Find where the given text appears and provide that cell's center as (X, Y) coordinate. 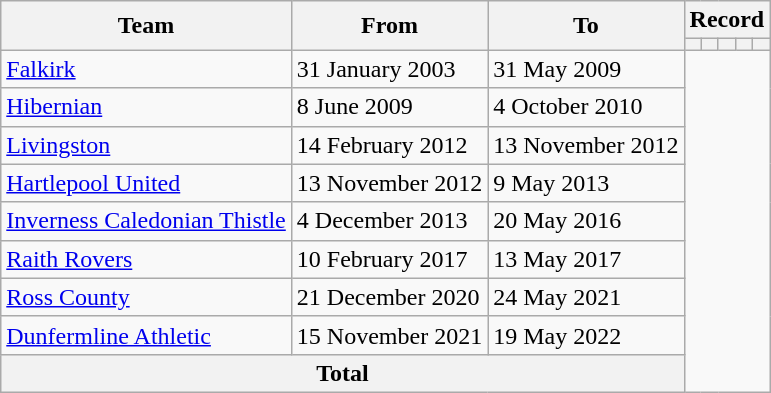
21 December 2020 (389, 297)
Inverness Caledonian Thistle (146, 221)
To (586, 26)
Falkirk (146, 69)
20 May 2016 (586, 221)
31 May 2009 (586, 69)
10 February 2017 (389, 259)
Record (727, 20)
Team (146, 26)
Hibernian (146, 107)
Total (342, 373)
14 February 2012 (389, 145)
15 November 2021 (389, 335)
4 October 2010 (586, 107)
24 May 2021 (586, 297)
19 May 2022 (586, 335)
Raith Rovers (146, 259)
Livingston (146, 145)
Dunfermline Athletic (146, 335)
31 January 2003 (389, 69)
From (389, 26)
Hartlepool United (146, 183)
Ross County (146, 297)
9 May 2013 (586, 183)
4 December 2013 (389, 221)
13 May 2017 (586, 259)
8 June 2009 (389, 107)
